Find where the given text appears and provide that cell's center as [x, y] coordinate. 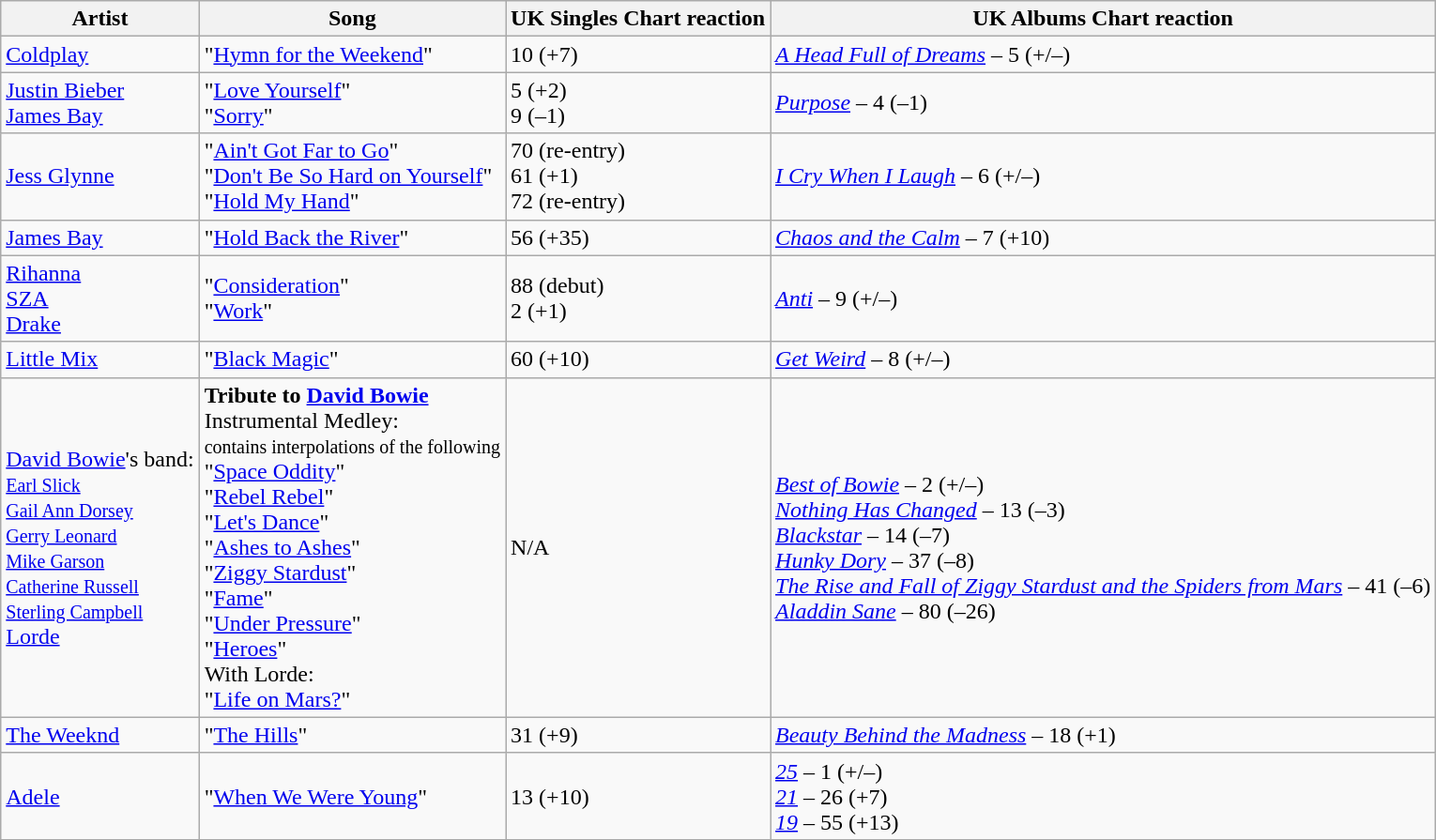
James Bay [99, 237]
"When We Were Young" [352, 796]
Jess Glynne [99, 176]
Get Weird – 8 (+/–) [1104, 359]
I Cry When I Laugh – 6 (+/–) [1104, 176]
N/A [638, 547]
56 (+35) [638, 237]
25 – 1 (+/–)21 – 26 (+7)19 – 55 (+13) [1104, 796]
31 (+9) [638, 735]
5 (+2)9 (–1) [638, 103]
UK Singles Chart reaction [638, 19]
Justin BieberJames Bay [99, 103]
"Consideration""Work" [352, 298]
Adele [99, 796]
Beauty Behind the Madness – 18 (+1) [1104, 735]
"Black Magic" [352, 359]
A Head Full of Dreams – 5 (+/–) [1104, 54]
David Bowie's band:Earl SlickGail Ann DorseyGerry LeonardMike GarsonCatherine RussellSterling CampbellLorde [99, 547]
"The Hills" [352, 735]
"Love Yourself""Sorry" [352, 103]
"Ain't Got Far to Go""Don't Be So Hard on Yourself""Hold My Hand" [352, 176]
Anti – 9 (+/–) [1104, 298]
Chaos and the Calm – 7 (+10) [1104, 237]
"Hold Back the River" [352, 237]
The Weeknd [99, 735]
UK Albums Chart reaction [1104, 19]
60 (+10) [638, 359]
Purpose – 4 (–1) [1104, 103]
Little Mix [99, 359]
Coldplay [99, 54]
88 (debut) 2 (+1) [638, 298]
13 (+10) [638, 796]
"Hymn for the Weekend" [352, 54]
Song [352, 19]
Artist [99, 19]
RihannaSZADrake [99, 298]
10 (+7) [638, 54]
70 (re-entry)61 (+1)72 (re-entry) [638, 176]
